Determine the (X, Y) coordinate at the center of the cell enclosing the given text.  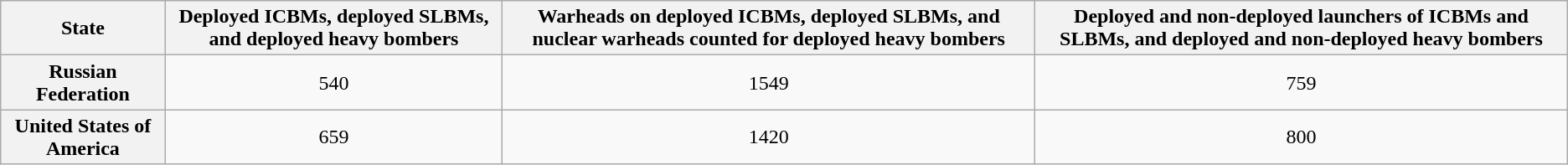
Russian Federation (83, 82)
Deployed and non-deployed launchers of ICBMs and SLBMs, and deployed and non-deployed heavy bombers (1302, 28)
Warheads on deployed ICBMs, deployed SLBMs, and nuclear warheads counted for deployed heavy bombers (769, 28)
659 (333, 137)
540 (333, 82)
Deployed ICBMs, deployed SLBMs, and deployed heavy bombers (333, 28)
United States of America (83, 137)
1420 (769, 137)
759 (1302, 82)
1549 (769, 82)
State (83, 28)
800 (1302, 137)
